Provide the (X, Y) coordinate of the cell's center where the given text is located.  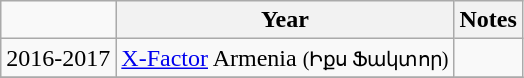
2016-2017 (58, 58)
Year (285, 20)
X-Factor Armenia (Իքս Ֆակտոր) (285, 58)
Notes (488, 20)
